Determine the (X, Y) coordinate at the center of the cell enclosing the given text.  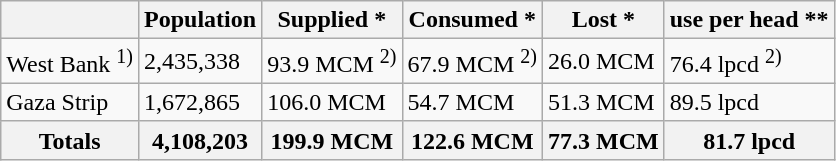
Lost * (603, 20)
89.5 lpcd (749, 102)
use per head ** (749, 20)
Totals (70, 140)
77.3 MCM (603, 140)
106.0 MCM (332, 102)
Gaza Strip (70, 102)
67.9 MCM 2) (472, 62)
1,672,865 (200, 102)
26.0 MCM (603, 62)
54.7 MCM (472, 102)
93.9 MCM 2) (332, 62)
Population (200, 20)
199.9 MCM (332, 140)
Consumed * (472, 20)
76.4 lpcd 2) (749, 62)
4,108,203 (200, 140)
122.6 MCM (472, 140)
51.3 MCM (603, 102)
Supplied * (332, 20)
2,435,338 (200, 62)
81.7 lpcd (749, 140)
West Bank 1) (70, 62)
